Identify which cell holds the provided text, then report its (X, Y) central coordinate. 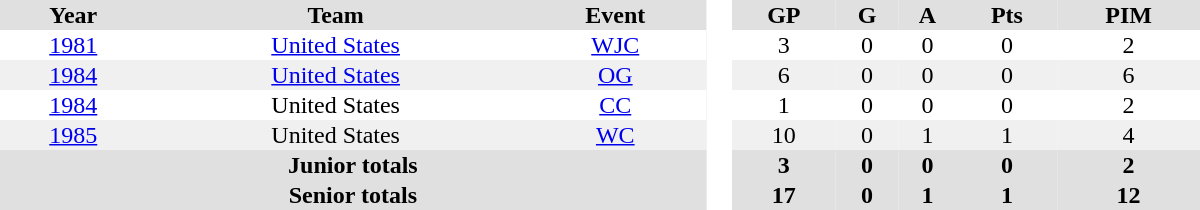
17 (784, 195)
12 (1128, 195)
GP (784, 15)
WC (616, 135)
OG (616, 75)
CC (616, 105)
10 (784, 135)
WJC (616, 45)
Team (336, 15)
G (867, 15)
Event (616, 15)
4 (1128, 135)
Pts (1008, 15)
Senior totals (353, 195)
1985 (74, 135)
1981 (74, 45)
A (927, 15)
Year (74, 15)
Junior totals (353, 165)
PIM (1128, 15)
